Pinpoint the cell where the given text exists, returning its (x, y) midpoint coordinate. 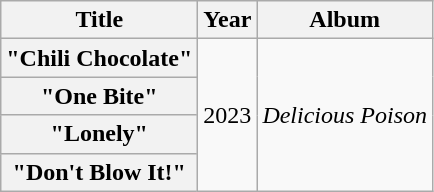
"Chili Chocolate" (100, 58)
Album (345, 20)
Title (100, 20)
Delicious Poison (345, 115)
"One Bite" (100, 96)
2023 (228, 115)
"Don't Blow It!" (100, 172)
"Lonely" (100, 134)
Year (228, 20)
